Identify which cell holds the provided text, then report its (x, y) central coordinate. 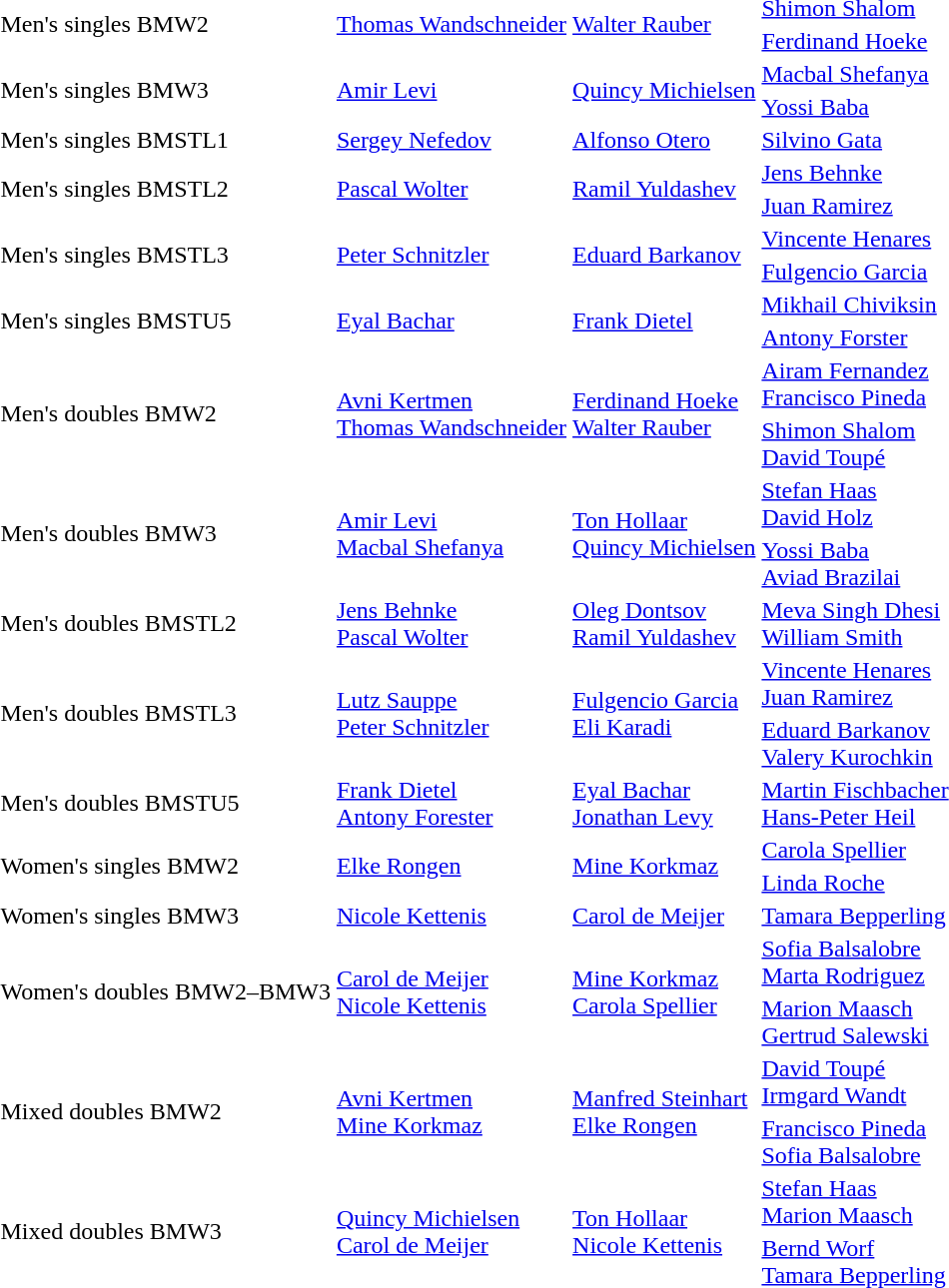
Nicole Kettenis (452, 916)
Frank Dietel (664, 322)
Alfonso Otero (664, 140)
Amir Levi (452, 90)
Lutz Sauppe Peter Schnitzler (452, 713)
Eduard Barkanov (664, 256)
Avni Kertmen Mine Korkmaz (452, 1112)
Eyal Bachar (452, 322)
Sergey Nefedov (452, 140)
Carol de Meijer (664, 916)
Avni Kertmen Thomas Wandschneider (452, 413)
Elke Rongen (452, 867)
Carol de Meijer Nicole Kettenis (452, 992)
Amir Levi Macbal Shefanya (452, 533)
Oleg Dontsov Ramil Yuldashev (664, 623)
Eyal Bachar Jonathan Levy (664, 803)
Manfred Steinhart Elke Rongen (664, 1112)
Ramil Yuldashev (664, 190)
Peter Schnitzler (452, 256)
Ferdinand Hoeke Walter Rauber (664, 413)
Mine Korkmaz (664, 867)
Pascal Wolter (452, 190)
Mine Korkmaz Carola Spellier (664, 992)
Jens Behnke Pascal Wolter (452, 623)
Quincy Michielsen (664, 90)
Frank Dietel Antony Forester (452, 803)
Fulgencio Garcia Eli Karadi (664, 713)
Ton Hollaar Quincy Michielsen (664, 533)
